Output the [X, Y] coordinate of the center of the cell containing the given text.  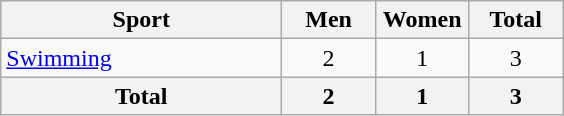
Swimming [142, 58]
Men [329, 20]
Sport [142, 20]
Women [422, 20]
